Detect which cell encompasses the target text, then output its [x, y] center coordinate. 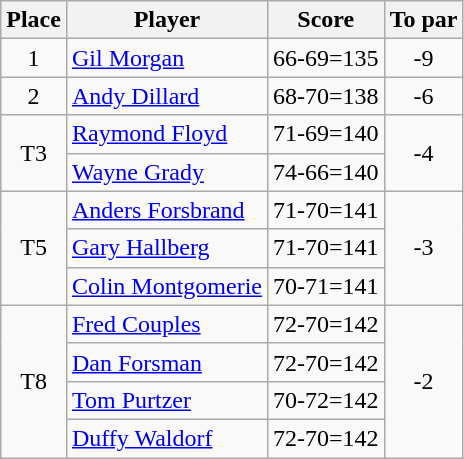
68-70=138 [326, 96]
T3 [34, 153]
74-66=140 [326, 172]
-4 [424, 153]
Gary Hallberg [166, 248]
Gil Morgan [166, 58]
-6 [424, 96]
Score [326, 20]
Wayne Grady [166, 172]
Place [34, 20]
Duffy Waldorf [166, 438]
-3 [424, 248]
Player [166, 20]
2 [34, 96]
Colin Montgomerie [166, 286]
Anders Forsbrand [166, 210]
-9 [424, 58]
1 [34, 58]
T8 [34, 381]
Fred Couples [166, 324]
Dan Forsman [166, 362]
-2 [424, 381]
71-69=140 [326, 134]
T5 [34, 248]
Tom Purtzer [166, 400]
66-69=135 [326, 58]
70-72=142 [326, 400]
To par [424, 20]
Andy Dillard [166, 96]
Raymond Floyd [166, 134]
70-71=141 [326, 286]
